Extract the [x, y] coordinate from the center of the cell holding the provided text.  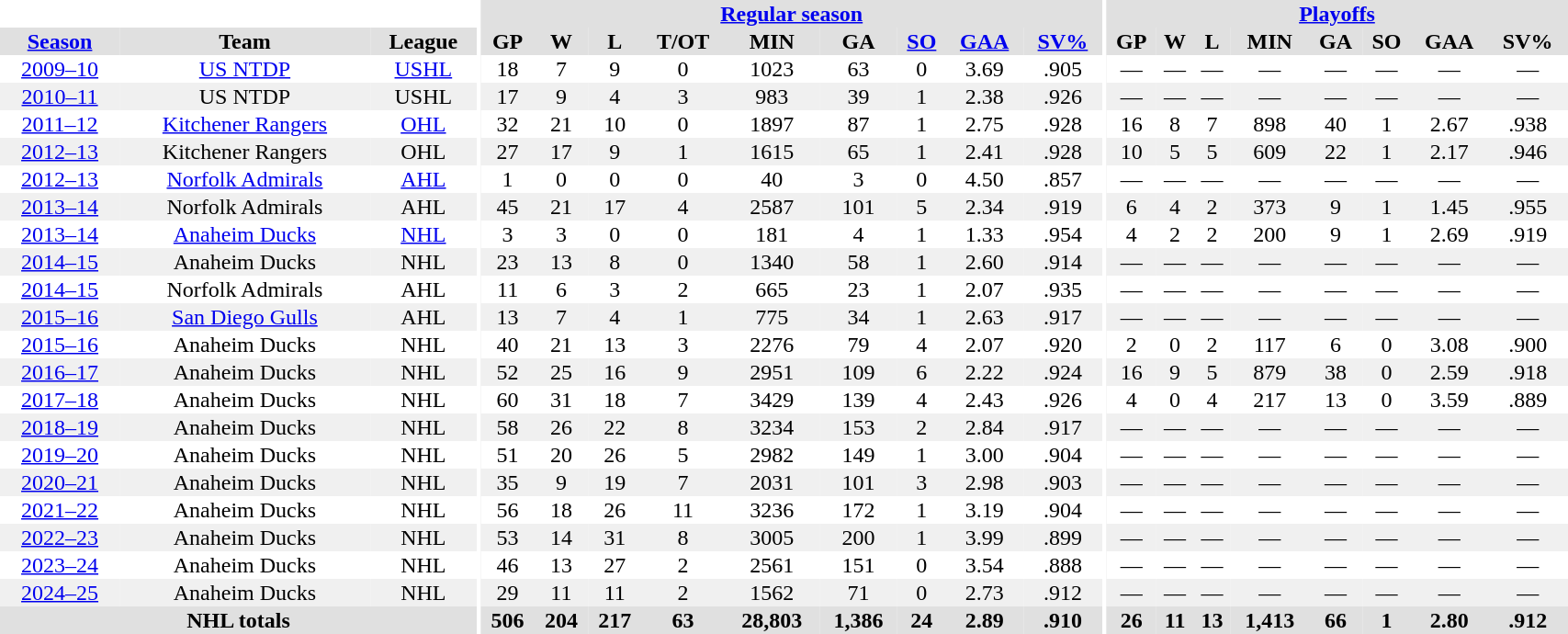
3005 [772, 538]
28,803 [772, 620]
San Diego Gulls [244, 317]
14 [561, 538]
2.59 [1450, 372]
2016–17 [60, 372]
66 [1336, 620]
1.33 [985, 234]
2276 [772, 345]
.955 [1529, 207]
1615 [772, 152]
3.54 [985, 565]
Playoffs [1337, 14]
1340 [772, 262]
.938 [1529, 124]
34 [858, 317]
3.08 [1450, 345]
2.73 [985, 593]
2.89 [985, 620]
Season [60, 41]
38 [1336, 372]
149 [858, 455]
2.60 [985, 262]
3234 [772, 427]
2017–18 [60, 400]
2.22 [985, 372]
3236 [772, 510]
2.38 [985, 96]
53 [507, 538]
35 [507, 482]
204 [561, 620]
151 [858, 565]
2010–11 [60, 96]
.903 [1063, 482]
3.99 [985, 538]
60 [507, 400]
181 [772, 234]
39 [858, 96]
3.69 [985, 69]
2.80 [1450, 620]
71 [858, 593]
775 [772, 317]
1,413 [1269, 620]
24 [921, 620]
Regular season [792, 14]
1,386 [858, 620]
2.69 [1450, 234]
.905 [1063, 69]
25 [561, 372]
2018–19 [60, 427]
87 [858, 124]
2.67 [1450, 124]
.857 [1063, 179]
2.98 [985, 482]
2.41 [985, 152]
.888 [1063, 565]
.899 [1063, 538]
2.84 [985, 427]
2982 [772, 455]
32 [507, 124]
.935 [1063, 289]
109 [858, 372]
2024–25 [60, 593]
2.43 [985, 400]
65 [858, 152]
172 [858, 510]
League [423, 41]
2587 [772, 207]
.910 [1063, 620]
2020–21 [60, 482]
117 [1269, 345]
51 [507, 455]
139 [858, 400]
2031 [772, 482]
506 [507, 620]
20 [561, 455]
373 [1269, 207]
3.59 [1450, 400]
.946 [1529, 152]
Team [244, 41]
29 [507, 593]
1562 [772, 593]
1.45 [1450, 207]
T/OT [682, 41]
2022–23 [60, 538]
879 [1269, 372]
2009–10 [60, 69]
.954 [1063, 234]
2011–12 [60, 124]
.924 [1063, 372]
2021–22 [60, 510]
2.75 [985, 124]
45 [507, 207]
2.17 [1450, 152]
56 [507, 510]
2019–20 [60, 455]
2.63 [985, 317]
3.00 [985, 455]
.889 [1529, 400]
3429 [772, 400]
.900 [1529, 345]
NHL totals [239, 620]
2561 [772, 565]
2951 [772, 372]
1897 [772, 124]
4.50 [985, 179]
.914 [1063, 262]
2.34 [985, 207]
19 [615, 482]
665 [772, 289]
46 [507, 565]
79 [858, 345]
3.19 [985, 510]
153 [858, 427]
983 [772, 96]
898 [1269, 124]
.920 [1063, 345]
52 [507, 372]
2023–24 [60, 565]
1023 [772, 69]
.918 [1529, 372]
609 [1269, 152]
